Scan for the cell matching the given text and deliver its [x, y] coordinate at center. 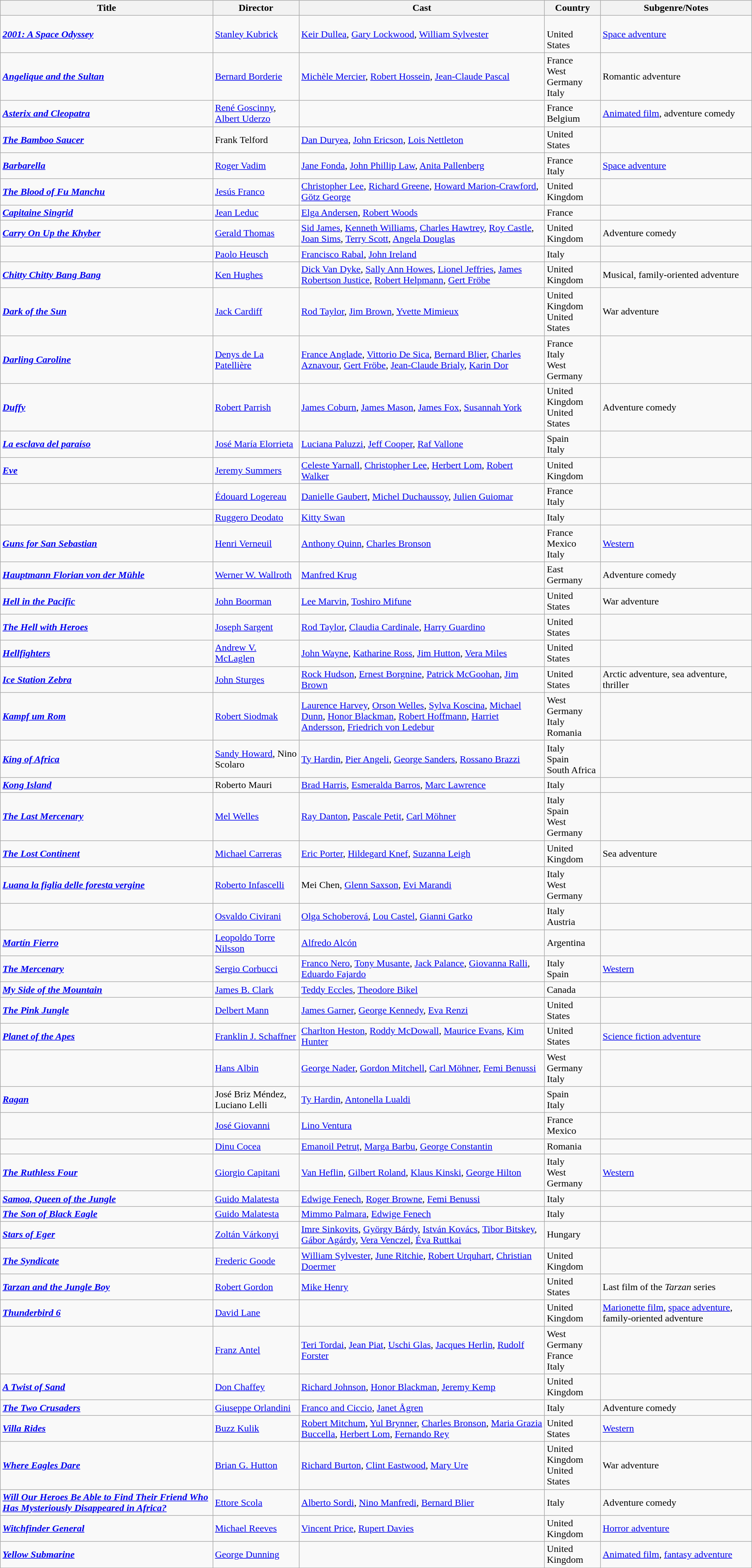
The Lost Continent [107, 853]
ItalySpainSouth Africa [573, 759]
Ice Station Zebra [107, 680]
Michèle Mercier, Robert Hossein, Jean-Claude Pascal [422, 76]
Canada [573, 990]
Paolo Heusch [256, 254]
James Garner, George Kennedy, Eva Renzi [422, 1011]
Frank Telford [256, 140]
Ragan [107, 1100]
Yellow Submarine [107, 1554]
Science fiction adventure [676, 1036]
Director [256, 8]
Planet of the Apes [107, 1036]
Eve [107, 471]
Barbarella [107, 165]
George Dunning [256, 1554]
Hellfighters [107, 653]
FranceBelgium [573, 113]
Sergio Corbucci [256, 969]
The Pink Jungle [107, 1011]
The Mercenary [107, 969]
ItalySpainWest Germany [573, 816]
FranceMexicoItaly [573, 543]
Laurence Harvey, Orson Welles, Sylva Koscina, Michael Dunn, Honor Blackman, Robert Hoffmann, Harriet Andersson, Friedrich von Ledebur [422, 717]
The Ruthless Four [107, 1172]
Henri Verneuil [256, 543]
Roger Vadim [256, 165]
Dinu Cocea [256, 1146]
Romania [573, 1146]
Michael Carreras [256, 853]
King of Africa [107, 759]
The Two Crusaders [107, 1408]
Denys de La Patellière [256, 360]
Robert Siodmak [256, 717]
Hauptmann Florian von der Mühle [107, 575]
Mei Chen, Glenn Saxson, Evi Marandi [422, 885]
Cast [422, 8]
Robert Parrish [256, 407]
Thunderbird 6 [107, 1313]
James Coburn, James Mason, James Fox, Susannah York [422, 407]
2001: A Space Odyssey [107, 34]
Francisco Rabal, John Ireland [422, 254]
Manfred Krug [422, 575]
Darling Caroline [107, 360]
Tarzan and the Jungle Boy [107, 1287]
Carry On Up the Khyber [107, 233]
Hungary [573, 1235]
ItalySpain [573, 969]
Brad Harris, Esmeralda Barros, Marc Lawrence [422, 785]
Rod Taylor, Claudia Cardinale, Harry Guardino [422, 627]
Celeste Yarnall, Christopher Lee, Herbert Lom, Robert Walker [422, 471]
Richard Johnson, Honor Blackman, Jeremy Kemp [422, 1387]
Stanley Kubrick [256, 34]
Giuseppe Orlandini [256, 1408]
Christopher Lee, Richard Greene, Howard Marion-Crawford, Götz George [422, 192]
Michael Reeves [256, 1529]
A Twist of Sand [107, 1387]
Luana la figlia delle foresta vergine [107, 885]
Mimmo Palmara, Edwige Fenech [422, 1214]
The Son of Black Eagle [107, 1214]
Joseph Sargent [256, 627]
Romantic adventure [676, 76]
Animated film, fantasy adventure [676, 1554]
Rock Hudson, Ernest Borgnine, Patrick McGoohan, Jim Brown [422, 680]
Where Eagles Dare [107, 1465]
Eric Porter, Hildegard Knef, Suzanna Leigh [422, 853]
John Wayne, Katharine Ross, Jim Hutton, Vera Miles [422, 653]
Stars of Eger [107, 1235]
The Bamboo Saucer [107, 140]
Imre Sinkovits, György Bárdy, István Kovács, Tibor Bitskey, Gábor Agárdy, Vera Venczel, Éva Ruttkai [422, 1235]
Richard Burton, Clint Eastwood, Mary Ure [422, 1465]
Werner W. Wallroth [256, 575]
Franco and Ciccio, Janet Ågren [422, 1408]
Robert Gordon [256, 1287]
Hell in the Pacific [107, 601]
Mel Welles [256, 816]
The Blood of Fu Manchu [107, 192]
Argentina [573, 943]
Will Our Heroes Be Able to Find Their Friend Who Has Mysteriously Disappeared in Africa? [107, 1502]
Ty Hardin, Pier Angeli, George Sanders, Rossano Brazzi [422, 759]
Animated film, adventure comedy [676, 113]
Alberto Sordi, Nino Manfredi, Bernard Blier [422, 1502]
Osvaldo Civirani [256, 917]
José Briz Méndez, Luciano Lelli [256, 1100]
Édouard Logereau [256, 496]
Jane Fonda, John Phillip Law, Anita Pallenberg [422, 165]
The Hell with Heroes [107, 627]
Hans Albin [256, 1068]
Franco Nero, Tony Musante, Jack Palance, Giovanna Ralli, Eduardo Fajardo [422, 969]
Title [107, 8]
Roberto Mauri [256, 785]
Van Heflin, Gilbert Roland, Klaus Kinski, George Hilton [422, 1172]
Teddy Eccles, Theodore Bikel [422, 990]
Delbert Mann [256, 1011]
Dick Van Dyke, Sally Ann Howes, Lionel Jeffries, James Robertson Justice, Robert Helpmann, Gert Fröbe [422, 275]
Lino Ventura [422, 1125]
Vincent Price, Rupert Davies [422, 1529]
John Boorman [256, 601]
Arctic adventure, sea adventure, thriller [676, 680]
East Germany [573, 575]
Duffy [107, 407]
Elga Andersen, Robert Woods [422, 212]
Teri Tordai, Jean Piat, Uschi Glas, Jacques Herlin, Rudolf Forster [422, 1350]
David Lane [256, 1313]
Keir Dullea, Gary Lockwood, William Sylvester [422, 34]
FranceMexico [573, 1125]
Kong Island [107, 785]
Gerald Thomas [256, 233]
Sea adventure [676, 853]
Ty Hardin, Antonella Lualdi [422, 1100]
Dan Duryea, John Ericson, Lois Nettleton [422, 140]
Andrew V. McLaglen [256, 653]
Ruggero Deodato [256, 517]
France Anglade, Vittorio De Sica, Bernard Blier, Charles Aznavour, Gert Fröbe, Jean-Claude Brialy, Karin Dor [422, 360]
France [573, 212]
Asterix and Cleopatra [107, 113]
Alfredo Alcón [422, 943]
West GermanyItaly [573, 1068]
FranceWest GermanyItaly [573, 76]
Rod Taylor, Jim Brown, Yvette Mimieux [422, 312]
Bernard Borderie [256, 76]
Lee Marvin, Toshiro Mifune [422, 601]
Horror adventure [676, 1529]
José Giovanni [256, 1125]
Villa Rides [107, 1428]
Marionette film, space adventure, family-oriented adventure [676, 1313]
Danielle Gaubert, Michel Duchaussoy, Julien Guiomar [422, 496]
Angelique and the Sultan [107, 76]
Sid James, Kenneth Williams, Charles Hawtrey, Roy Castle, Joan Sims, Terry Scott, Angela Douglas [422, 233]
John Sturges [256, 680]
Don Chaffey [256, 1387]
Samoa, Queen of the Jungle [107, 1198]
Frederic Goode [256, 1260]
Ray Danton, Pascale Petit, Carl Möhner [422, 816]
Zoltán Várkonyi [256, 1235]
Kampf um Rom [107, 717]
Jesús Franco [256, 192]
José María Elorrieta [256, 444]
Ken Hughes [256, 275]
Jeremy Summers [256, 471]
Jack Cardiff [256, 312]
Ettore Scola [256, 1502]
Subgenre/Notes [676, 8]
William Sylvester, June Ritchie, Robert Urquhart, Christian Doermer [422, 1260]
Leopoldo Torre Nilsson [256, 943]
Robert Mitchum, Yul Brynner, Charles Bronson, Maria Grazia Buccella, Herbert Lom, Fernando Rey [422, 1428]
Chitty Chitty Bang Bang [107, 275]
George Nader, Gordon Mitchell, Carl Möhner, Femi Benussi [422, 1068]
The Last Mercenary [107, 816]
Brian G. Hutton [256, 1465]
James B. Clark [256, 990]
La esclava del paraíso [107, 444]
ItalyAustria [573, 917]
Kitty Swan [422, 517]
FranceItalyWest Germany [573, 360]
Charlton Heston, Roddy McDowall, Maurice Evans, Kim Hunter [422, 1036]
Anthony Quinn, Charles Bronson [422, 543]
Country [573, 8]
Buzz Kulik [256, 1428]
Emanoil Petruț, Marga Barbu, George Constantin [422, 1146]
Martín Fierro [107, 943]
Last film of the Tarzan series [676, 1287]
My Side of the Mountain [107, 990]
Roberto Infascelli [256, 885]
Franz Antel [256, 1350]
Luciana Paluzzi, Jeff Cooper, Raf Vallone [422, 444]
René Goscinny, Albert Uderzo [256, 113]
Olga Schoberová, Lou Castel, Gianni Garko [422, 917]
Capitaine Singrid [107, 212]
Musical, family-oriented adventure [676, 275]
West GermanyItalyRomania [573, 717]
Guns for San Sebastian [107, 543]
Dark of the Sun [107, 312]
Franklin J. Schaffner [256, 1036]
Mike Henry [422, 1287]
Edwige Fenech, Roger Browne, Femi Benussi [422, 1198]
Giorgio Capitani [256, 1172]
Witchfinder General [107, 1529]
The Syndicate [107, 1260]
West GermanyFranceItaly [573, 1350]
Jean Leduc [256, 212]
Sandy Howard, Nino Scolaro [256, 759]
